Return (x, y) of the center of cell containing provided text 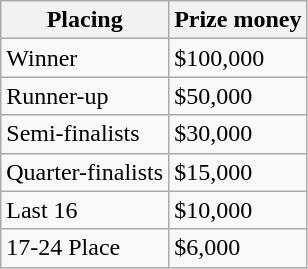
$50,000 (238, 96)
Semi-finalists (85, 134)
$6,000 (238, 248)
Last 16 (85, 210)
Winner (85, 58)
$30,000 (238, 134)
Quarter-finalists (85, 172)
$10,000 (238, 210)
$100,000 (238, 58)
$15,000 (238, 172)
Placing (85, 20)
17-24 Place (85, 248)
Prize money (238, 20)
Runner-up (85, 96)
